From the cell containing the given text, extract its center point as (X, Y) coordinate. 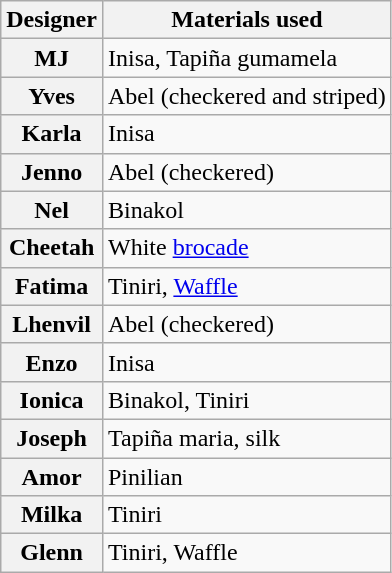
Tiniri (246, 515)
Yves (52, 96)
Amor (52, 477)
Joseph (52, 438)
Pinilian (246, 477)
Ionica (52, 400)
Karla (52, 134)
Designer (52, 20)
Nel (52, 210)
MJ (52, 58)
Abel (checkered and striped) (246, 96)
Jenno (52, 172)
Inisa, Tapiña gumamela (246, 58)
Binakol, Tiniri (246, 400)
Fatima (52, 286)
White brocade (246, 248)
Cheetah (52, 248)
Lhenvil (52, 324)
Materials used (246, 20)
Enzo (52, 362)
Glenn (52, 553)
Tapiña maria, silk (246, 438)
Binakol (246, 210)
Milka (52, 515)
